Provide the (X, Y) coordinate of the cell's center where the given text is located.  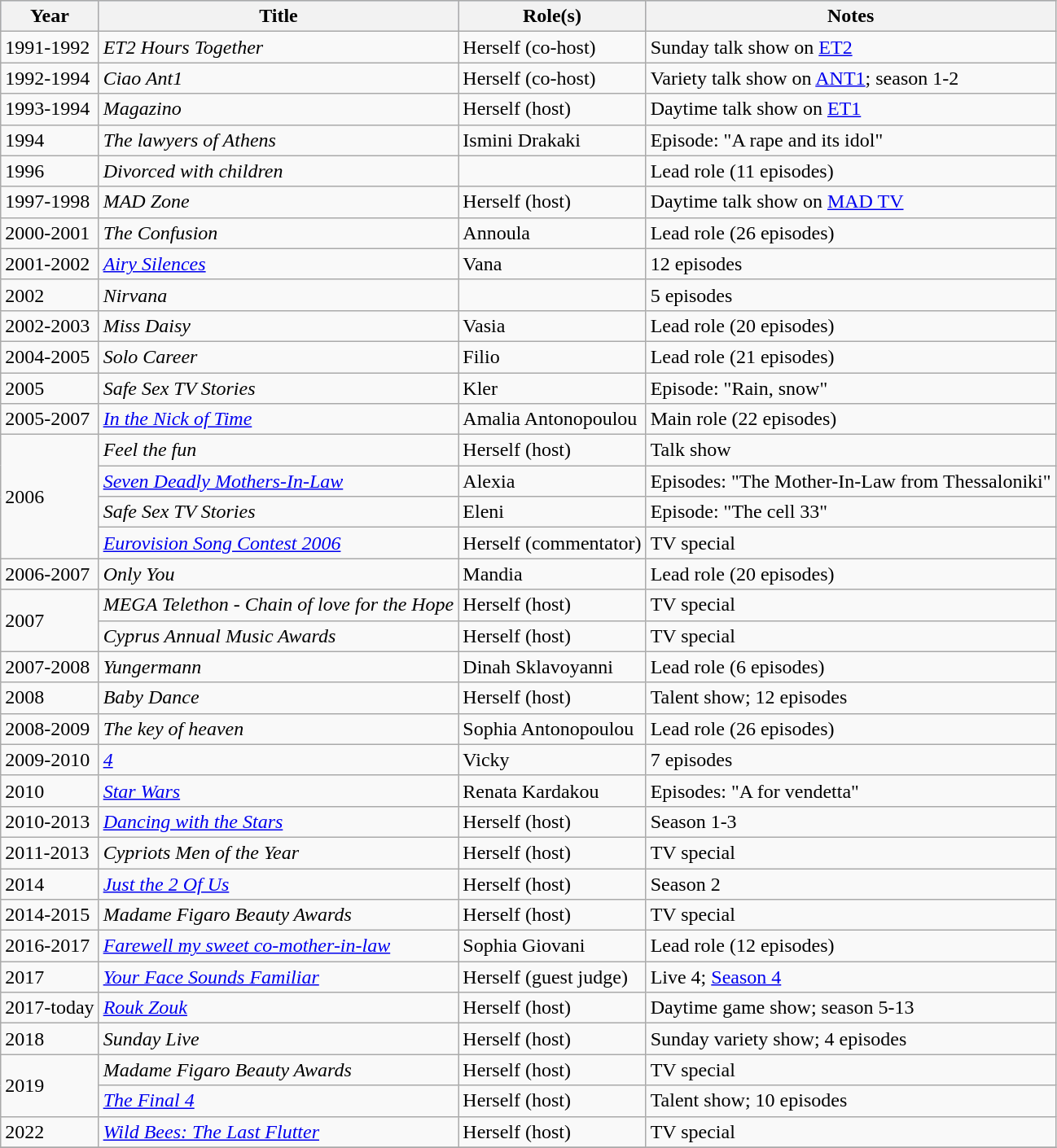
2016-2017 (50, 946)
4 (279, 760)
Episodes: "The Mother-In-Law from Thessaloniki" (850, 481)
2000-2001 (50, 233)
Sunday talk show on ET2 (850, 47)
2009-2010 (50, 760)
Filio (552, 357)
Episodes: "A for vendetta" (850, 791)
Airy Silences (279, 264)
Magazino (279, 109)
Lead role (11 episodes) (850, 171)
2007 (50, 620)
2018 (50, 1039)
Episode: "Rain, snow" (850, 388)
2002 (50, 295)
2011-2013 (50, 852)
1994 (50, 140)
Sophia Giovani (552, 946)
Herself (guest judge) (552, 977)
1991-1992 (50, 47)
12 episodes (850, 264)
ET2 Hours Together (279, 47)
Divorced with children (279, 171)
Live 4; Season 4 (850, 977)
Farewell my sweet co-mother-in-law (279, 946)
2007-2008 (50, 667)
2017-today (50, 1008)
MEGA Telethon - Chain of love for the Hope (279, 605)
2005-2007 (50, 419)
The lawyers of Athens (279, 140)
1993-1994 (50, 109)
Annoula (552, 233)
Ismini Drakaki (552, 140)
Year (50, 16)
Cypriots Men of the Year (279, 852)
Solo Career (279, 357)
Episode: "The cell 33" (850, 512)
Wild Bees: The Last Flutter (279, 1132)
5 episodes (850, 295)
2014 (50, 883)
Amalia Antonopoulou (552, 419)
2001-2002 (50, 264)
Vicky (552, 760)
Miss Daisy (279, 326)
2022 (50, 1132)
Daytime talk show on MAD TV (850, 202)
Season 1-3 (850, 822)
2005 (50, 388)
Cyprus Annual Music Awards (279, 636)
Vasia (552, 326)
2010 (50, 791)
2006-2007 (50, 574)
Nirvana (279, 295)
Dancing with the Stars (279, 822)
Baby Dance (279, 698)
2014-2015 (50, 915)
2008-2009 (50, 729)
Season 2 (850, 883)
Episode: "A rape and its idol" (850, 140)
2017 (50, 977)
Eleni (552, 512)
Renata Kardakou (552, 791)
Talk show (850, 450)
Vana (552, 264)
Only You (279, 574)
Yungermann (279, 667)
Sunday Live (279, 1039)
7 episodes (850, 760)
Sophia Antonopoulou (552, 729)
The key of heaven (279, 729)
Rouk Zouk (279, 1008)
Variety talk show on ANT1; season 1-2 (850, 78)
Lead role (12 episodes) (850, 946)
Notes (850, 16)
2008 (50, 698)
2006 (50, 497)
Daytime talk show on ET1 (850, 109)
Eurovision Song Contest 2006 (279, 543)
In the Nick of Time (279, 419)
MAD Zone (279, 202)
Daytime game show; season 5-13 (850, 1008)
Talent show; 10 episodes (850, 1101)
Title (279, 16)
The Final 4 (279, 1101)
Kler (552, 388)
1996 (50, 171)
Lead role (21 episodes) (850, 357)
Role(s) (552, 16)
Ciao Ant1 (279, 78)
Talent show; 12 episodes (850, 698)
Main role (22 episodes) (850, 419)
Lead role (6 episodes) (850, 667)
Alexia (552, 481)
Sunday variety show; 4 episodes (850, 1039)
1997-1998 (50, 202)
Feel the fun (279, 450)
Your Face Sounds Familiar (279, 977)
Dinah Sklavoyanni (552, 667)
2010-2013 (50, 822)
2019 (50, 1085)
2004-2005 (50, 357)
1992-1994 (50, 78)
Star Wars (279, 791)
2002-2003 (50, 326)
Herself (commentator) (552, 543)
The Confusion (279, 233)
Mandia (552, 574)
Seven Deadly Mothers-In-Law (279, 481)
Just the 2 Of Us (279, 883)
